Output the (x, y) coordinate of the center of the cell containing the given text.  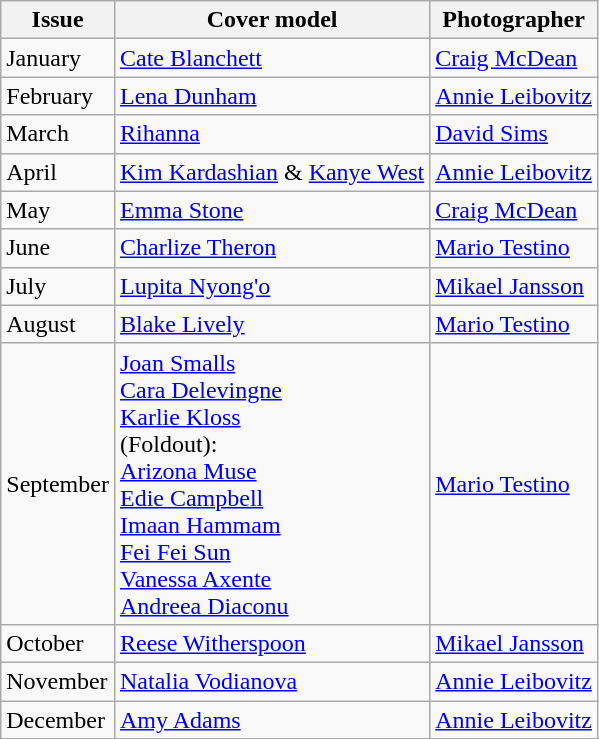
Natalia Vodianova (272, 681)
November (58, 681)
February (58, 96)
Charlize Theron (272, 248)
Kim Kardashian & Kanye West (272, 172)
Reese Witherspoon (272, 643)
Photographer (514, 20)
May (58, 210)
Joan SmallsCara DelevingneKarlie Kloss(Foldout):Arizona MuseEdie CampbellImaan HammamFei Fei SunVanessa AxenteAndreea Diaconu (272, 484)
June (58, 248)
April (58, 172)
Emma Stone (272, 210)
October (58, 643)
Rihanna (272, 134)
Blake Lively (272, 324)
December (58, 719)
Cover model (272, 20)
Lupita Nyong'o (272, 286)
David Sims (514, 134)
Amy Adams (272, 719)
March (58, 134)
September (58, 484)
January (58, 58)
August (58, 324)
Issue (58, 20)
Cate Blanchett (272, 58)
Lena Dunham (272, 96)
July (58, 286)
